Pinpoint the cell where the given text exists, returning its (X, Y) midpoint coordinate. 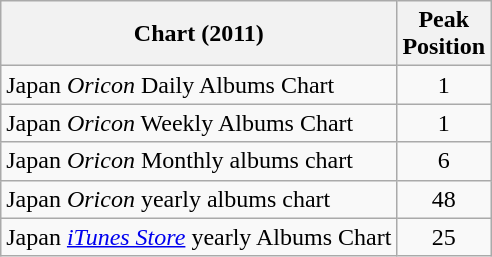
48 (444, 199)
6 (444, 161)
Japan Oricon Monthly albums chart (199, 161)
25 (444, 237)
Japan Oricon Weekly Albums Chart (199, 123)
Japan Oricon yearly albums chart (199, 199)
Chart (2011) (199, 34)
Japan Oricon Daily Albums Chart (199, 85)
Japan iTunes Store yearly Albums Chart (199, 237)
PeakPosition (444, 34)
